For the text-containing cell, return its midpoint in (X, Y) coordinate format. 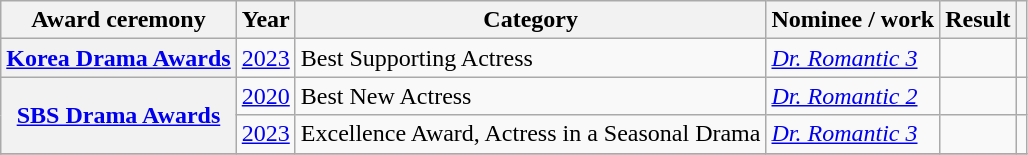
Best New Actress (530, 96)
Excellence Award, Actress in a Seasonal Drama (530, 134)
Nominee / work (853, 20)
Category (530, 20)
2020 (266, 96)
SBS Drama Awards (118, 115)
Award ceremony (118, 20)
Dr. Romantic 2 (853, 96)
Year (266, 20)
Best Supporting Actress (530, 58)
Result (978, 20)
Korea Drama Awards (118, 58)
